From the cell containing the given text, extract its center point as (x, y) coordinate. 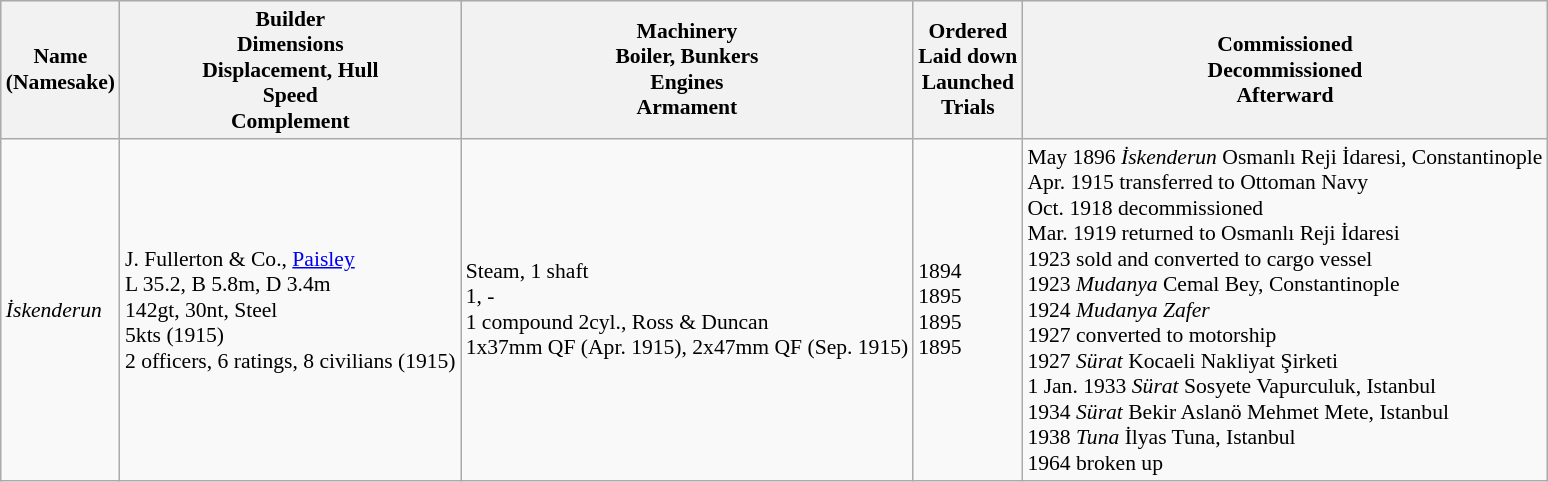
1894189518951895 (968, 310)
Name(Namesake) (60, 70)
Steam, 1 shaft1, -1 compound 2cyl., Ross & Duncan1x37mm QF (Apr. 1915), 2x47mm QF (Sep. 1915) (688, 310)
CommissionedDecommissionedAfterward (1284, 70)
BuilderDimensionsDisplacement, HullSpeedComplement (290, 70)
MachineryBoiler, BunkersEnginesArmament (688, 70)
OrderedLaid downLaunchedTrials (968, 70)
İskenderun (60, 310)
J. Fullerton & Co., PaisleyL 35.2, B 5.8m, D 3.4m142gt, 30nt, Steel5kts (1915)2 officers, 6 ratings, 8 civilians (1915) (290, 310)
